Detect which cell encompasses the target text, then output its [X, Y] center coordinate. 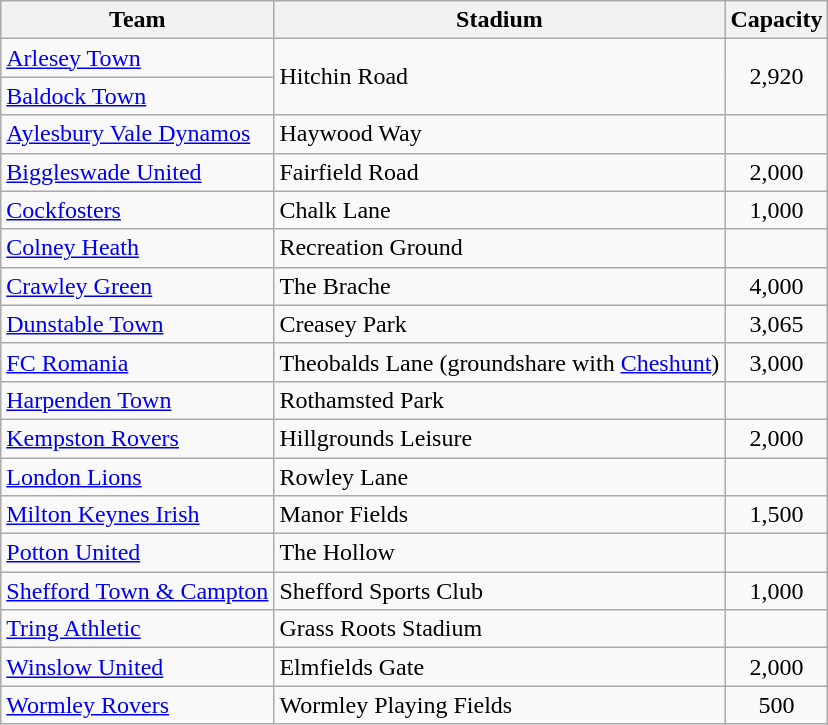
Arlesey Town [138, 58]
500 [776, 705]
Rowley Lane [500, 477]
4,000 [776, 286]
The Hollow [500, 553]
Haywood Way [500, 134]
Shefford Sports Club [500, 591]
Manor Fields [500, 515]
Tring Athletic [138, 629]
Capacity [776, 20]
Creasey Park [500, 324]
Biggleswade United [138, 172]
Elmfields Gate [500, 667]
Cockfosters [138, 210]
Hillgrounds Leisure [500, 438]
Dunstable Town [138, 324]
Grass Roots Stadium [500, 629]
Aylesbury Vale Dynamos [138, 134]
Milton Keynes Irish [138, 515]
Rothamsted Park [500, 400]
Theobalds Lane (groundshare with Cheshunt) [500, 362]
3,000 [776, 362]
London Lions [138, 477]
Wormley Rovers [138, 705]
Fairfield Road [500, 172]
Potton United [138, 553]
Recreation Ground [500, 248]
Colney Heath [138, 248]
Wormley Playing Fields [500, 705]
Shefford Town & Campton [138, 591]
Winslow United [138, 667]
The Brache [500, 286]
Team [138, 20]
3,065 [776, 324]
Crawley Green [138, 286]
1,500 [776, 515]
FC Romania [138, 362]
Chalk Lane [500, 210]
2,920 [776, 77]
Harpenden Town [138, 400]
Stadium [500, 20]
Baldock Town [138, 96]
Kempston Rovers [138, 438]
Hitchin Road [500, 77]
